Output the (X, Y) coordinate of the center of the cell containing the given text.  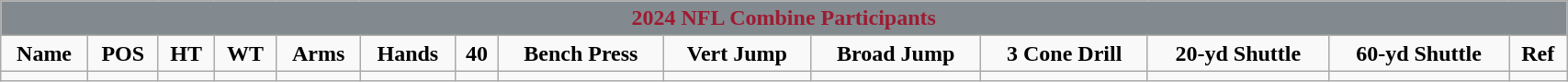
Hands (408, 53)
Name (44, 53)
Broad Jump (895, 53)
Bench Press (581, 53)
WT (245, 53)
20-yd Shuttle (1238, 53)
40 (478, 53)
HT (186, 53)
Ref (1538, 53)
2024 NFL Combine Participants (784, 18)
Arms (318, 53)
Vert Jump (737, 53)
POS (123, 53)
3 Cone Drill (1065, 53)
60-yd Shuttle (1418, 53)
